Find where the given text appears and provide that cell's center as [X, Y] coordinate. 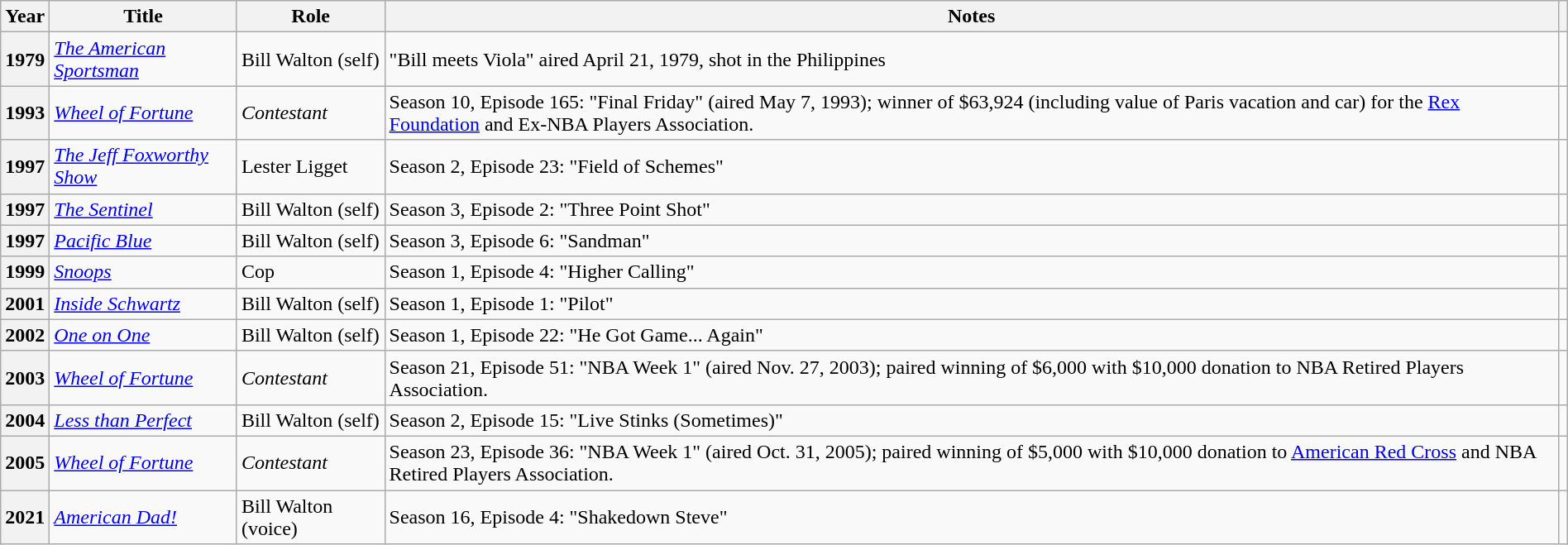
Season 1, Episode 22: "He Got Game... Again" [971, 335]
Season 2, Episode 23: "Field of Schemes" [971, 167]
Season 1, Episode 1: "Pilot" [971, 304]
Cop [311, 272]
2005 [25, 463]
American Dad! [144, 516]
One on One [144, 335]
2002 [25, 335]
Role [311, 17]
Season 1, Episode 4: "Higher Calling" [971, 272]
Inside Schwartz [144, 304]
Lester Ligget [311, 167]
2003 [25, 377]
Year [25, 17]
Season 3, Episode 6: "Sandman" [971, 241]
The Sentinel [144, 209]
Season 2, Episode 15: "Live Stinks (Sometimes)" [971, 420]
Title [144, 17]
2004 [25, 420]
1993 [25, 112]
1999 [25, 272]
Pacific Blue [144, 241]
Season 21, Episode 51: "NBA Week 1" (aired Nov. 27, 2003); paired winning of $6,000 with $10,000 donation to NBA Retired Players Association. [971, 377]
The American Sportsman [144, 60]
Less than Perfect [144, 420]
Bill Walton (voice) [311, 516]
1979 [25, 60]
2021 [25, 516]
Snoops [144, 272]
Season 3, Episode 2: "Three Point Shot" [971, 209]
2001 [25, 304]
The Jeff Foxworthy Show [144, 167]
Season 16, Episode 4: "Shakedown Steve" [971, 516]
"Bill meets Viola" aired April 21, 1979, shot in the Philippines [971, 60]
Notes [971, 17]
